Capture the cell that displays the provided text and extract its [x, y] central coordinate. 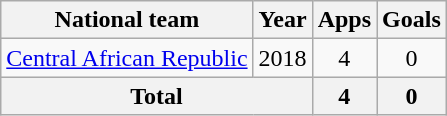
2018 [282, 58]
Year [282, 20]
National team [127, 20]
Central African Republic [127, 58]
Total [156, 96]
Apps [344, 20]
Goals [412, 20]
